Determine the [X, Y] coordinate at the center of the cell enclosing the given text.  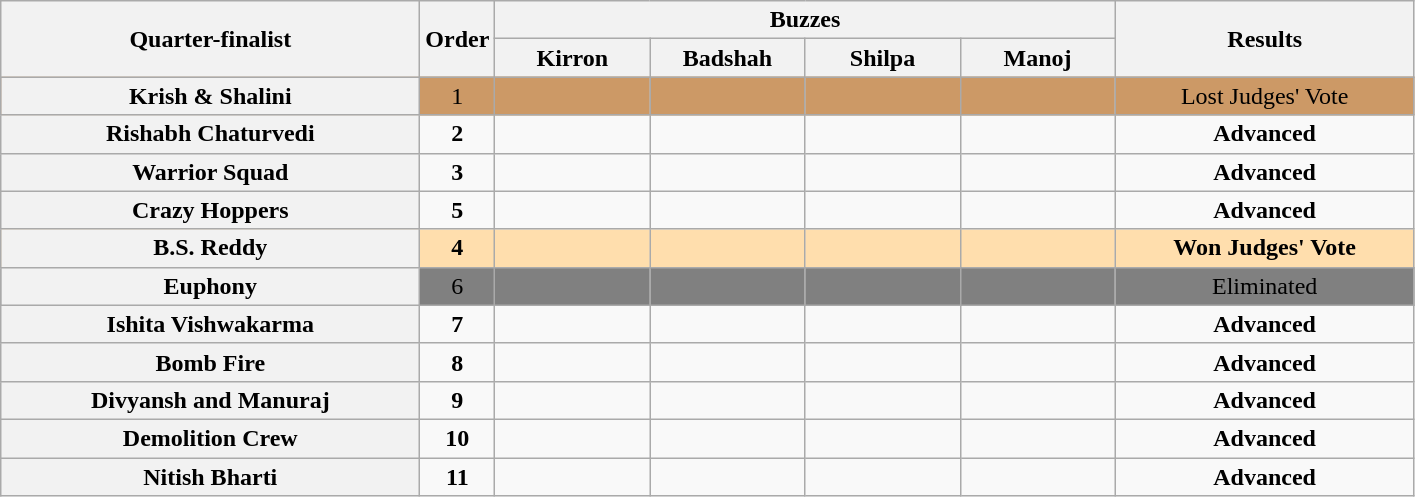
Divyansh and Manuraj [210, 400]
1 [458, 96]
7 [458, 324]
Euphony [210, 286]
Results [1264, 39]
Quarter-finalist [210, 39]
Crazy Hoppers [210, 210]
3 [458, 172]
Eliminated [1264, 286]
Rishabh Chaturvedi [210, 134]
Warrior Squad [210, 172]
Badshah [728, 58]
Buzzes [805, 20]
5 [458, 210]
Won Judges' Vote [1264, 248]
Ishita Vishwakarma [210, 324]
6 [458, 286]
Lost Judges' Vote [1264, 96]
Kirron [572, 58]
Manoj [1038, 58]
9 [458, 400]
8 [458, 362]
10 [458, 438]
Bomb Fire [210, 362]
Nitish Bharti [210, 477]
2 [458, 134]
Order [458, 39]
Shilpa [882, 58]
Demolition Crew [210, 438]
4 [458, 248]
11 [458, 477]
B.S. Reddy [210, 248]
Krish & Shalini [210, 96]
